From the cell containing the given text, extract its center point as [X, Y] coordinate. 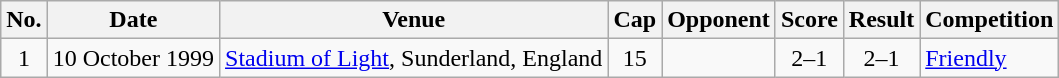
Opponent [719, 20]
Venue [414, 20]
Cap [635, 20]
Stadium of Light, Sunderland, England [414, 58]
1 [24, 58]
No. [24, 20]
Date [133, 20]
15 [635, 58]
10 October 1999 [133, 58]
Competition [990, 20]
Friendly [990, 58]
Result [881, 20]
Score [809, 20]
